Determine the [X, Y] coordinate at the center of the cell enclosing the given text.  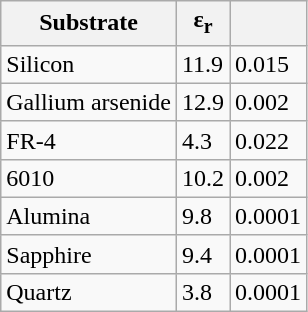
10.2 [202, 178]
Silicon [89, 64]
0.022 [268, 140]
Substrate [89, 23]
11.9 [202, 64]
Gallium arsenide [89, 102]
FR-4 [89, 140]
Alumina [89, 216]
3.8 [202, 292]
0.015 [268, 64]
Quartz [89, 292]
εr [202, 23]
6010 [89, 178]
Sapphire [89, 254]
12.9 [202, 102]
9.8 [202, 216]
9.4 [202, 254]
4.3 [202, 140]
